From the cell containing the given text, extract its center point as (x, y) coordinate. 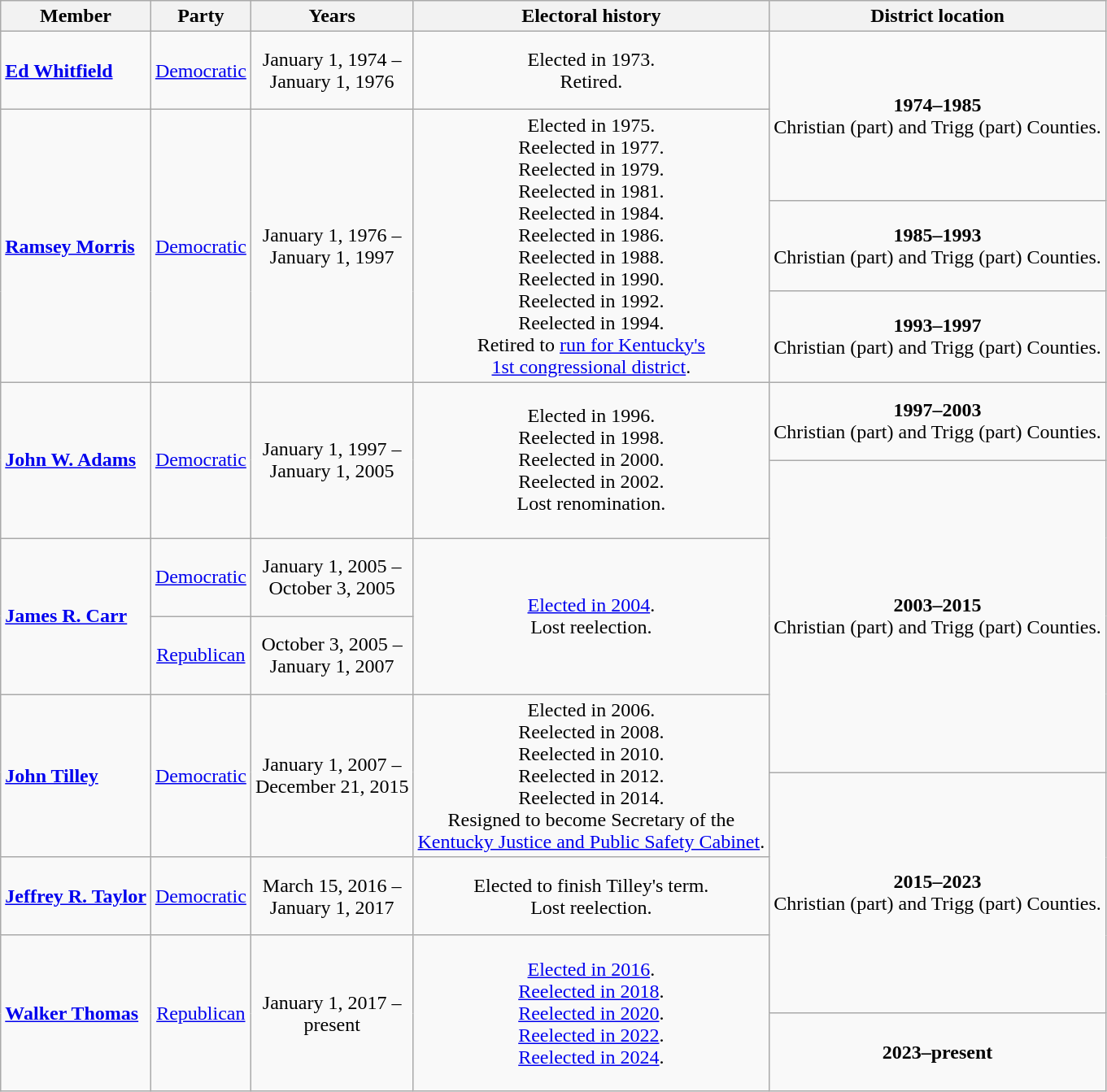
Jeffrey R. Taylor (76, 896)
Elected in 2004.Lost reelection. (591, 616)
John W. Adams (76, 460)
Electoral history (591, 16)
Walker Thomas (76, 1013)
1993–1997Christian (part) and Trigg (part) Counties. (938, 337)
1974–1985Christian (part) and Trigg (part) Counties. (938, 116)
Member (76, 16)
1985–1993Christian (part) and Trigg (part) Counties. (938, 246)
Elected in 2016.Reelected in 2018.Reelected in 2020.Reelected in 2022.Reelected in 2024. (591, 1013)
Elected in 1996.Reelected in 1998.Reelected in 2000.Reelected in 2002.Lost renomination. (591, 460)
2015–2023Christian (part) and Trigg (part) Counties. (938, 893)
James R. Carr (76, 616)
Party (200, 16)
2003–2015Christian (part) and Trigg (part) Counties. (938, 616)
January 1, 2017 –present (332, 1013)
2023–present (938, 1052)
January 1, 2007 –December 21, 2015 (332, 776)
Ramsey Morris (76, 246)
Elected to finish Tilley's term.Lost reelection. (591, 896)
January 1, 1974 –January 1, 1976 (332, 71)
January 1, 2005 –October 3, 2005 (332, 577)
Ed Whitfield (76, 71)
March 15, 2016 –January 1, 2017 (332, 896)
January 1, 1976 –January 1, 1997 (332, 246)
1997–2003Christian (part) and Trigg (part) Counties. (938, 421)
Years (332, 16)
District location (938, 16)
October 3, 2005 –January 1, 2007 (332, 655)
John Tilley (76, 776)
Elected in 1973.Retired. (591, 71)
January 1, 1997 –January 1, 2005 (332, 460)
